Return (x, y) of the center of cell containing provided text 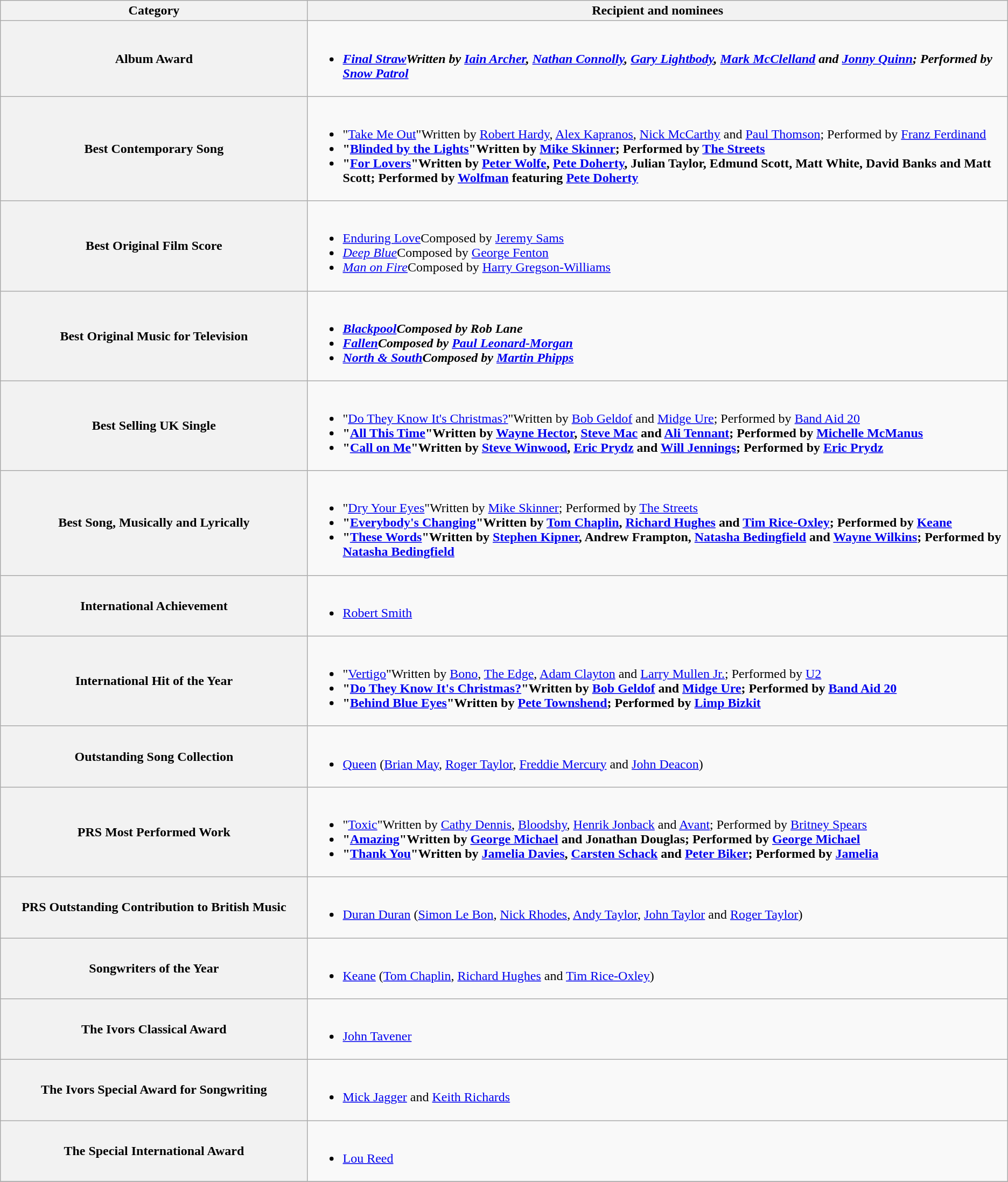
John Tavener (657, 1030)
Lou Reed (657, 1151)
Queen (Brian May, Roger Taylor, Freddie Mercury and John Deacon) (657, 756)
Songwriters of the Year (154, 968)
The Ivors Classical Award (154, 1030)
BlackpoolComposed by Rob LaneFallenComposed by Paul Leonard-MorganNorth & SouthComposed by Martin Phipps (657, 336)
Enduring LoveComposed by Jeremy SamsDeep BlueComposed by George FentonMan on FireComposed by Harry Gregson-Williams (657, 246)
Best Selling UK Single (154, 425)
Best Original Film Score (154, 246)
Final StrawWritten by Iain Archer, Nathan Connolly, Gary Lightbody, Mark McClelland and Jonny Quinn; Performed by Snow Patrol (657, 59)
PRS Most Performed Work (154, 831)
Best Song, Musically and Lyrically (154, 523)
Best Original Music for Television (154, 336)
International Achievement (154, 605)
Best Contemporary Song (154, 149)
The Special International Award (154, 1151)
Robert Smith (657, 605)
Recipient and nominees (657, 11)
Mick Jagger and Keith Richards (657, 1090)
Album Award (154, 59)
Duran Duran (Simon Le Bon, Nick Rhodes, Andy Taylor, John Taylor and Roger Taylor) (657, 907)
Keane (Tom Chaplin, Richard Hughes and Tim Rice-Oxley) (657, 968)
The Ivors Special Award for Songwriting (154, 1090)
International Hit of the Year (154, 681)
Category (154, 11)
Outstanding Song Collection (154, 756)
PRS Outstanding Contribution to British Music (154, 907)
